Locate the cell with the specified text and output its (x, y) center coordinate. 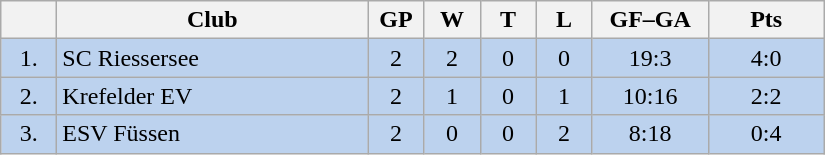
ESV Füssen (212, 134)
Pts (766, 20)
SC Riessersee (212, 58)
Club (212, 20)
2. (29, 96)
Krefelder EV (212, 96)
3. (29, 134)
4:0 (766, 58)
T (508, 20)
GP (396, 20)
W (452, 20)
8:18 (650, 134)
GF–GA (650, 20)
10:16 (650, 96)
19:3 (650, 58)
2:2 (766, 96)
1. (29, 58)
0:4 (766, 134)
L (564, 20)
